Extract the (x, y) coordinate from the center of the cell holding the provided text.  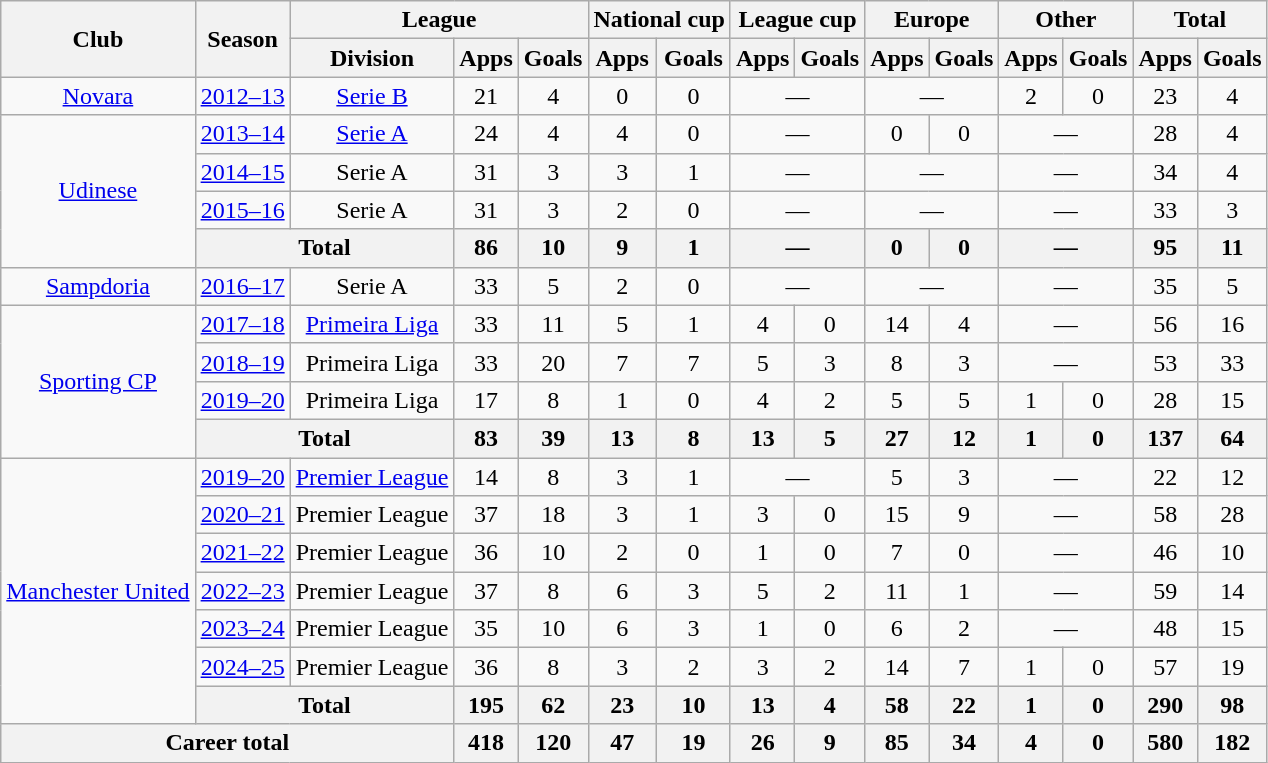
195 (486, 705)
National cup (659, 20)
Career total (228, 743)
2015–16 (242, 210)
Manchester United (98, 591)
59 (1165, 591)
62 (553, 705)
20 (553, 362)
85 (897, 743)
21 (486, 96)
18 (553, 515)
Club (98, 39)
83 (486, 438)
Novara (98, 96)
Season (242, 39)
86 (486, 248)
46 (1165, 553)
Division (372, 58)
57 (1165, 667)
2022–23 (242, 591)
2020–21 (242, 515)
Serie B (372, 96)
64 (1232, 438)
League cup (797, 20)
26 (762, 743)
47 (622, 743)
16 (1232, 324)
182 (1232, 743)
2021–22 (242, 553)
53 (1165, 362)
2024–25 (242, 667)
2012–13 (242, 96)
56 (1165, 324)
290 (1165, 705)
2013–14 (242, 134)
Europe (932, 20)
Other (1066, 20)
95 (1165, 248)
120 (553, 743)
Udinese (98, 191)
Sampdoria (98, 286)
17 (486, 400)
418 (486, 743)
League (439, 20)
98 (1232, 705)
Sporting CP (98, 381)
2017–18 (242, 324)
2016–17 (242, 286)
2014–15 (242, 172)
24 (486, 134)
48 (1165, 629)
2018–19 (242, 362)
2023–24 (242, 629)
580 (1165, 743)
137 (1165, 438)
27 (897, 438)
39 (553, 438)
